Scan for the cell matching the given text and deliver its (x, y) coordinate at center. 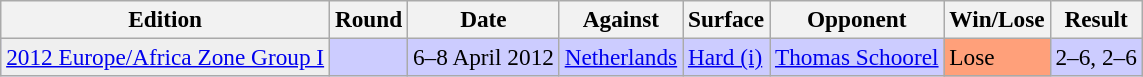
Round (369, 19)
Lose (997, 57)
Thomas Schoorel (857, 57)
Hard (i) (726, 57)
2012 Europe/Africa Zone Group I (166, 57)
Win/Lose (997, 19)
2–6, 2–6 (1096, 57)
Opponent (857, 19)
6–8 April 2012 (484, 57)
Netherlands (620, 57)
Edition (166, 19)
Result (1096, 19)
Surface (726, 19)
Against (620, 19)
Date (484, 19)
